Extract the [x, y] coordinate from the center of the cell holding the provided text.  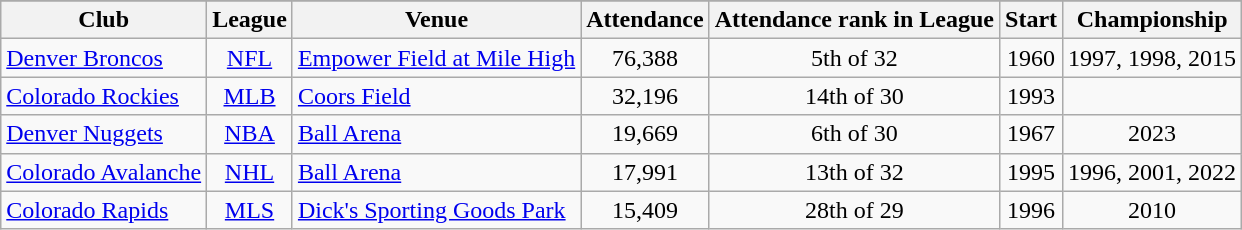
Attendance [645, 20]
1967 [1032, 134]
Denver Broncos [104, 58]
League [250, 20]
17,991 [645, 172]
14th of 30 [854, 96]
MLB [250, 96]
NFL [250, 58]
2010 [1152, 210]
Start [1032, 20]
Colorado Rockies [104, 96]
1996, 2001, 2022 [1152, 172]
5th of 32 [854, 58]
Empower Field at Mile High [436, 58]
13th of 32 [854, 172]
1995 [1032, 172]
76,388 [645, 58]
Venue [436, 20]
Denver Nuggets [104, 134]
15,409 [645, 210]
NBA [250, 134]
Attendance rank in League [854, 20]
28th of 29 [854, 210]
Dick's Sporting Goods Park [436, 210]
1997, 1998, 2015 [1152, 58]
1960 [1032, 58]
19,669 [645, 134]
6th of 30 [854, 134]
32,196 [645, 96]
Championship [1152, 20]
Coors Field [436, 96]
MLS [250, 210]
Colorado Rapids [104, 210]
Colorado Avalanche [104, 172]
1996 [1032, 210]
1993 [1032, 96]
Club [104, 20]
2023 [1152, 134]
NHL [250, 172]
